Determine the (X, Y) coordinate at the center of the cell enclosing the given text.  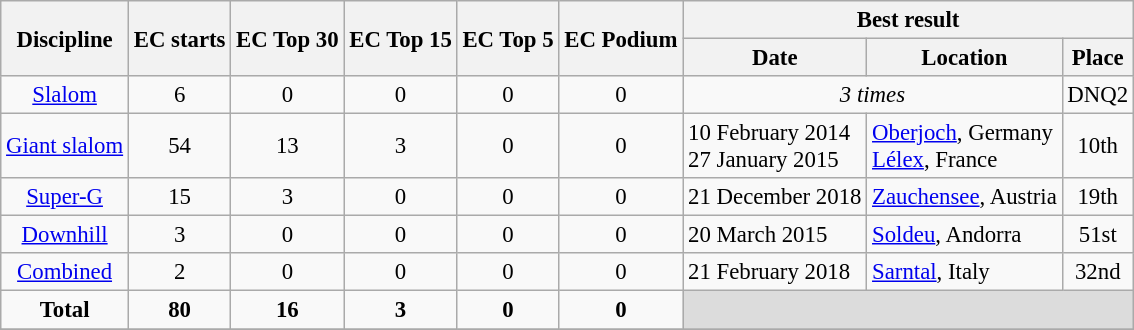
3 times (872, 95)
16 (288, 310)
Combined (65, 273)
Best result (908, 20)
15 (179, 197)
51st (1098, 235)
Discipline (65, 38)
2 (179, 273)
10 February 2014 27 January 2015 (775, 146)
EC Top 5 (508, 38)
Super-G (65, 197)
DNQ2 (1098, 95)
21 December 2018 (775, 197)
21 February 2018 (775, 273)
Slalom (65, 95)
20 March 2015 (775, 235)
Zauchensee, Austria (964, 197)
10th (1098, 146)
54 (179, 146)
EC starts (179, 38)
EC Top 30 (288, 38)
Sarntal, Italy (964, 273)
Oberjoch, Germany Lélex, France (964, 146)
6 (179, 95)
Soldeu, Andorra (964, 235)
Date (775, 58)
Giant slalom (65, 146)
Place (1098, 58)
19th (1098, 197)
EC Top 15 (400, 38)
Downhill (65, 235)
13 (288, 146)
EC Podium (621, 38)
Total (65, 310)
80 (179, 310)
32nd (1098, 273)
Location (964, 58)
